Locate the cell with the specified text and output its [x, y] center coordinate. 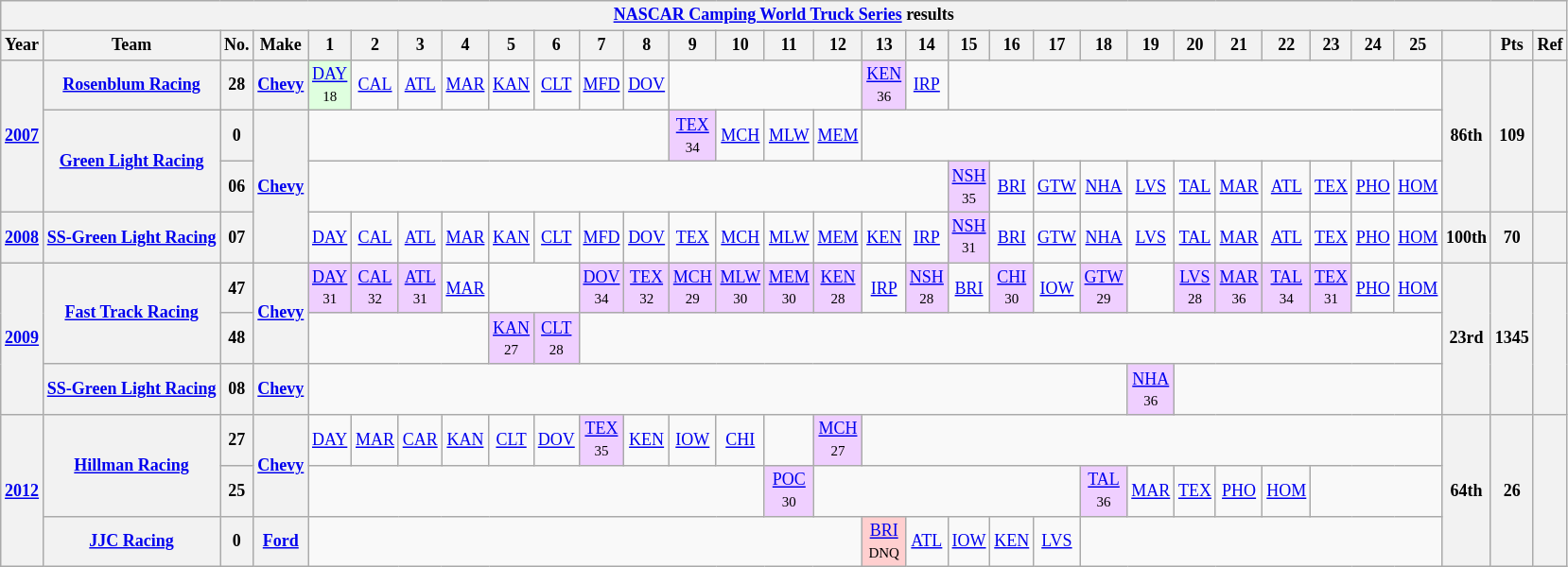
07 [236, 237]
NSH 31 [968, 237]
Green Light Racing [131, 161]
CHI [740, 440]
NSH 35 [968, 186]
13 [884, 45]
CHI 30 [1012, 288]
TEX 35 [601, 440]
Pts [1511, 45]
GTW 29 [1104, 288]
MAR 36 [1239, 288]
18 [1104, 45]
27 [236, 440]
NHA 36 [1151, 389]
DAY 18 [330, 85]
NSH 28 [927, 288]
19 [1151, 45]
12 [838, 45]
MEM 30 [789, 288]
06 [236, 186]
TEX 34 [692, 136]
CAR [420, 440]
Hillman Racing [131, 465]
2012 [23, 491]
CLT 28 [556, 338]
ATL 31 [420, 288]
48 [236, 338]
MCH 29 [692, 288]
86th [1467, 136]
2008 [23, 237]
Rosenblum Racing [131, 85]
21 [1239, 45]
2 [375, 45]
DOV 34 [601, 288]
28 [236, 85]
70 [1511, 237]
23rd [1467, 338]
11 [789, 45]
3 [420, 45]
JJC Racing [131, 541]
100th [1467, 237]
17 [1057, 45]
Team [131, 45]
MCH 27 [838, 440]
Make [281, 45]
TAL 36 [1104, 490]
Fast Track Racing [131, 314]
47 [236, 288]
BRI DNQ [884, 541]
No. [236, 45]
15 [968, 45]
DAY 31 [330, 288]
64th [1467, 491]
08 [236, 389]
MLW 30 [740, 288]
Ford [281, 541]
NASCAR Camping World Truck Series results [784, 15]
4 [465, 45]
7 [601, 45]
KEN 28 [838, 288]
9 [692, 45]
TAL 34 [1286, 288]
22 [1286, 45]
8 [647, 45]
1345 [1511, 338]
24 [1373, 45]
20 [1195, 45]
TEX 31 [1332, 288]
CAL 32 [375, 288]
KEN 36 [884, 85]
23 [1332, 45]
2009 [23, 338]
1 [330, 45]
Ref [1550, 45]
5 [512, 45]
POC 30 [789, 490]
10 [740, 45]
6 [556, 45]
14 [927, 45]
26 [1511, 491]
KAN 27 [512, 338]
16 [1012, 45]
TEX 32 [647, 288]
2007 [23, 136]
Year [23, 45]
LVS 28 [1195, 288]
109 [1511, 136]
